Output the (x, y) coordinate of the center of the cell containing the given text.  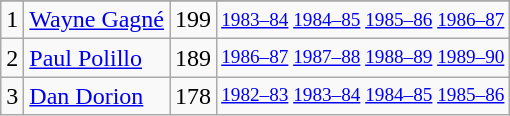
189 (194, 58)
1982–83 1983–84 1984–85 1985–86 (363, 96)
1983–84 1984–85 1985–86 1986–87 (363, 20)
Wayne Gagné (97, 20)
1 (12, 20)
2 (12, 58)
199 (194, 20)
Dan Dorion (97, 96)
Paul Polillo (97, 58)
178 (194, 96)
1986–87 1987–88 1988–89 1989–90 (363, 58)
3 (12, 96)
